Identify which cell holds the provided text, then report its (X, Y) central coordinate. 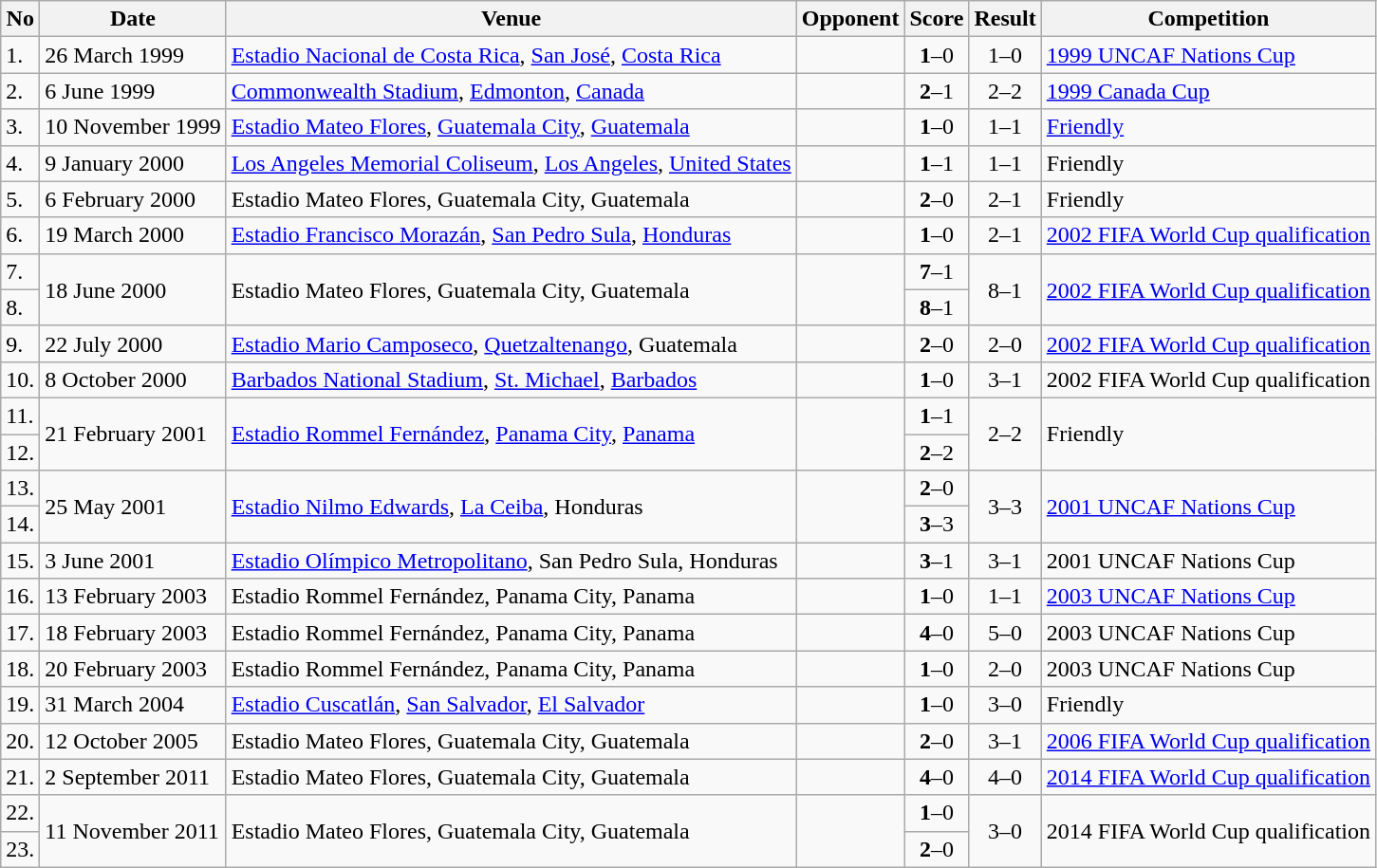
6 February 2000 (133, 199)
20 February 2003 (133, 669)
Competition (1208, 19)
14. (21, 525)
6. (21, 235)
13 February 2003 (133, 597)
Estadio Mario Camposeco, Quetzaltenango, Guatemala (511, 343)
17. (21, 633)
26 March 1999 (133, 55)
22. (21, 813)
12 October 2005 (133, 741)
Estadio Nacional de Costa Rica, San José, Costa Rica (511, 55)
9. (21, 343)
2 September 2011 (133, 777)
4. (21, 163)
10. (21, 379)
Estadio Nilmo Edwards, La Ceiba, Honduras (511, 507)
8 October 2000 (133, 379)
5–0 (1005, 633)
Estadio Francisco Morazán, San Pedro Sula, Honduras (511, 235)
21. (21, 777)
15. (21, 561)
16. (21, 597)
9 January 2000 (133, 163)
6 June 1999 (133, 91)
8. (21, 307)
7–1 (937, 271)
18 February 2003 (133, 633)
1999 UNCAF Nations Cup (1208, 55)
11 November 2011 (133, 831)
18. (21, 669)
21 February 2001 (133, 434)
20. (21, 741)
12. (21, 452)
3. (21, 127)
11. (21, 416)
19 March 2000 (133, 235)
Estadio Olímpico Metropolitano, San Pedro Sula, Honduras (511, 561)
No (21, 19)
Opponent (850, 19)
Date (133, 19)
Estadio Cuscatlán, San Salvador, El Salvador (511, 705)
25 May 2001 (133, 507)
31 March 2004 (133, 705)
5. (21, 199)
22 July 2000 (133, 343)
1. (21, 55)
23. (21, 849)
10 November 1999 (133, 127)
Los Angeles Memorial Coliseum, Los Angeles, United States (511, 163)
2006 FIFA World Cup qualification (1208, 741)
7. (21, 271)
Commonwealth Stadium, Edmonton, Canada (511, 91)
19. (21, 705)
1999 Canada Cup (1208, 91)
Venue (511, 19)
3 June 2001 (133, 561)
Score (937, 19)
2. (21, 91)
Result (1005, 19)
18 June 2000 (133, 289)
13. (21, 489)
Barbados National Stadium, St. Michael, Barbados (511, 379)
